Return [x, y] of the center of cell containing provided text 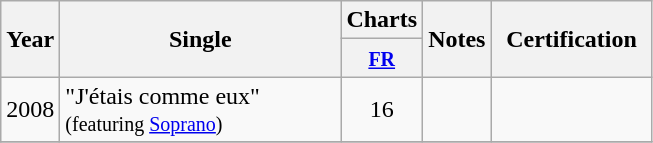
FR [382, 58]
16 [382, 110]
Certification [572, 39]
Notes [457, 39]
Year [30, 39]
Charts [382, 20]
Single [200, 39]
"J'étais comme eux" (featuring Soprano) [200, 110]
2008 [30, 110]
